Return (x, y) of the center of cell containing provided text 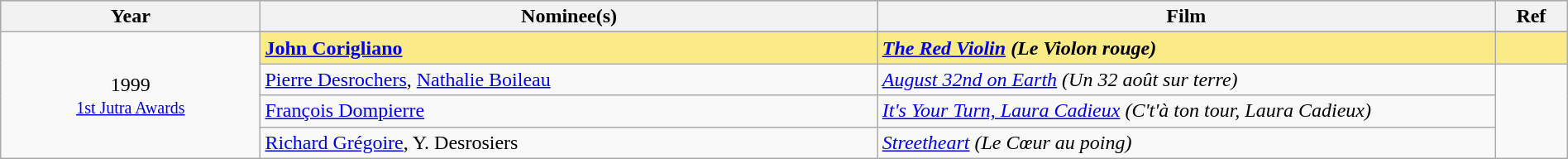
1999 1st Jutra Awards (131, 95)
The Red Violin (Le Violon rouge) (1186, 48)
Streetheart (Le Cœur au poing) (1186, 142)
August 32nd on Earth (Un 32 août sur terre) (1186, 79)
Pierre Desrochers, Nathalie Boileau (569, 79)
It's Your Turn, Laura Cadieux (C't'à ton tour, Laura Cadieux) (1186, 111)
Richard Grégoire, Y. Desrosiers (569, 142)
John Corigliano (569, 48)
François Dompierre (569, 111)
Nominee(s) (569, 17)
Film (1186, 17)
Ref (1532, 17)
Year (131, 17)
